Return [X, Y] of the center of cell containing provided text 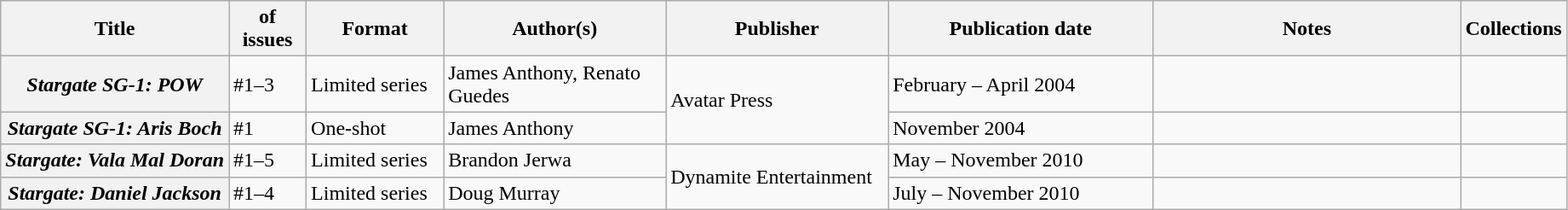
Publication date [1020, 29]
July – November 2010 [1020, 193]
Format [375, 29]
#1 [267, 128]
Brandon Jerwa [555, 160]
February – April 2004 [1020, 84]
Author(s) [555, 29]
of issues [267, 29]
Doug Murray [555, 193]
Notes [1307, 29]
#1–3 [267, 84]
Stargate SG-1: POW [115, 84]
Dynamite Entertainment [777, 177]
November 2004 [1020, 128]
Stargate: Daniel Jackson [115, 193]
#1–5 [267, 160]
#1–4 [267, 193]
Collections [1513, 29]
James Anthony [555, 128]
Stargate SG-1: Aris Boch [115, 128]
Avatar Press [777, 101]
May – November 2010 [1020, 160]
One-shot [375, 128]
Publisher [777, 29]
James Anthony, Renato Guedes [555, 84]
Title [115, 29]
Stargate: Vala Mal Doran [115, 160]
